Locate the cell with the specified text and output its (X, Y) center coordinate. 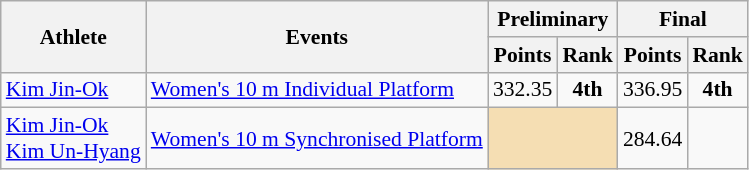
Women's 10 m Individual Platform (317, 90)
332.35 (522, 90)
Final (683, 19)
Preliminary (553, 19)
336.95 (652, 90)
Kim Jin-Ok (74, 90)
Women's 10 m Synchronised Platform (317, 138)
Athlete (74, 36)
Events (317, 36)
Kim Jin-Ok Kim Un-Hyang (74, 138)
284.64 (652, 138)
